Pinpoint the cell where the given text exists, returning its (X, Y) midpoint coordinate. 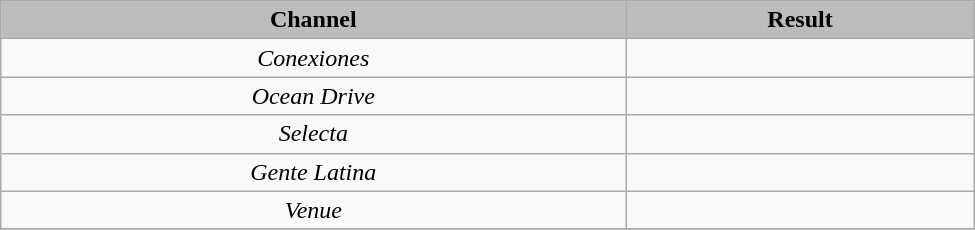
Channel (314, 20)
Selecta (314, 134)
Ocean Drive (314, 96)
Result (800, 20)
Gente Latina (314, 172)
Conexiones (314, 58)
Venue (314, 210)
